Output the (X, Y) coordinate of the center of the cell containing the given text.  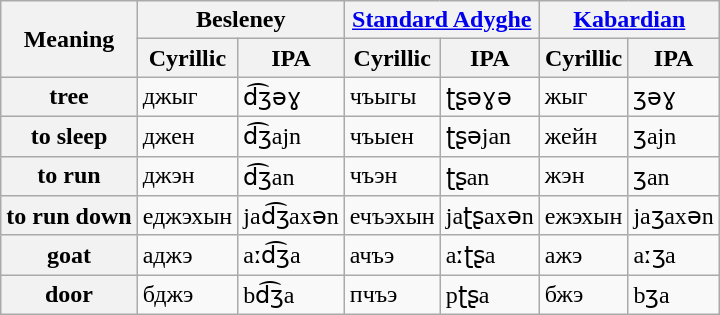
Kabardian (629, 20)
jaʈʂaxən (490, 216)
goat (69, 255)
d͡ʒan (292, 176)
еджэхын (188, 216)
to run down (69, 216)
tree (69, 97)
Standard Adyghe (442, 20)
чъэн (392, 176)
d͡ʒajn (292, 136)
джыг (188, 97)
to run (69, 176)
jad͡ʒaxən (292, 216)
bʒa (674, 295)
аджэ (188, 255)
d͡ʒəɣ (292, 97)
to sleep (69, 136)
Meaning (69, 39)
бджэ (188, 295)
бжэ (584, 295)
ажэ (584, 255)
ʒan (674, 176)
aːʈʂa (490, 255)
жыг (584, 97)
bd͡ʒa (292, 295)
ачъэ (392, 255)
ежэхын (584, 216)
джэн (188, 176)
чъыен (392, 136)
door (69, 295)
jaʒaxən (674, 216)
джен (188, 136)
pʈʂa (490, 295)
ʈʂəjan (490, 136)
ʈʂan (490, 176)
пчъэ (392, 295)
ʈʂəɣə (490, 97)
aːʒa (674, 255)
жэн (584, 176)
чъыгы (392, 97)
ʒəɣ (674, 97)
Besleney (240, 20)
жейн (584, 136)
ʒajn (674, 136)
aːd͡ʒa (292, 255)
ечъэхын (392, 216)
